From the cell containing the given text, extract its center point as (X, Y) coordinate. 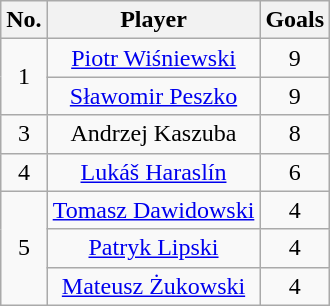
3 (24, 134)
No. (24, 20)
6 (295, 172)
Tomasz Dawidowski (154, 210)
Goals (295, 20)
Andrzej Kaszuba (154, 134)
Sławomir Peszko (154, 96)
Lukáš Haraslín (154, 172)
Player (154, 20)
1 (24, 77)
8 (295, 134)
5 (24, 248)
Mateusz Żukowski (154, 286)
Patryk Lipski (154, 248)
Piotr Wiśniewski (154, 58)
